Determine the (x, y) coordinate at the center of the cell enclosing the given text.  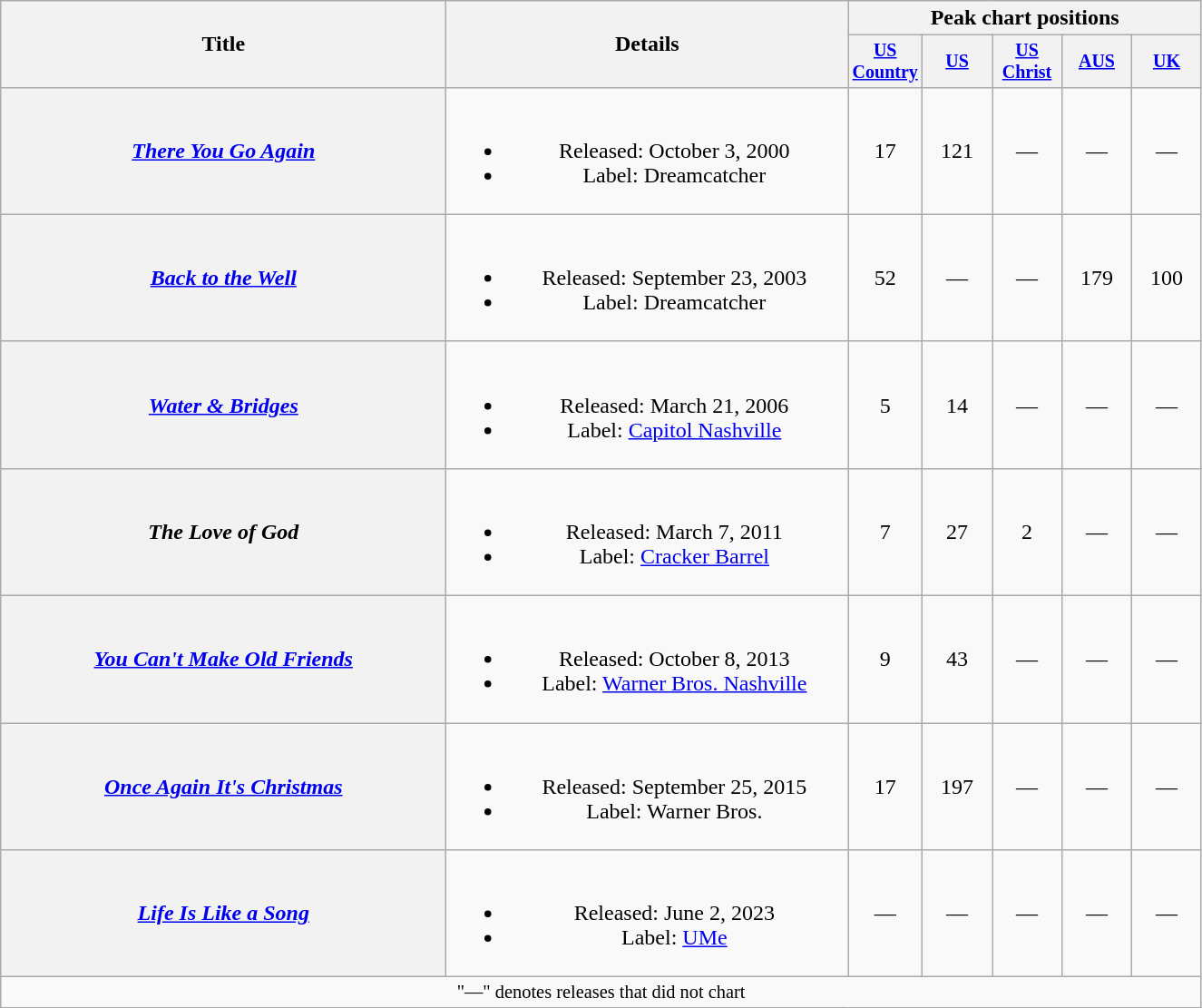
Life Is Like a Song (223, 914)
43 (958, 660)
2 (1027, 532)
Released: October 3, 2000Label: Dreamcatcher (648, 151)
Released: March 7, 2011Label: Cracker Barrel (648, 532)
121 (958, 151)
Details (648, 44)
179 (1096, 278)
197 (958, 787)
Title (223, 44)
The Love of God (223, 532)
Peak chart positions (1025, 18)
Released: June 2, 2023Label: UMe (648, 914)
Released: September 23, 2003Label: Dreamcatcher (648, 278)
UK (1167, 62)
7 (885, 532)
You Can't Make Old Friends (223, 660)
Released: September 25, 2015Label: Warner Bros. (648, 787)
Water & Bridges (223, 405)
US Christ (1027, 62)
Back to the Well (223, 278)
US (958, 62)
52 (885, 278)
Once Again It's Christmas (223, 787)
AUS (1096, 62)
Released: March 21, 2006Label: Capitol Nashville (648, 405)
There You Go Again (223, 151)
Released: October 8, 2013Label: Warner Bros. Nashville (648, 660)
US Country (885, 62)
27 (958, 532)
5 (885, 405)
14 (958, 405)
"—" denotes releases that did not chart (601, 993)
9 (885, 660)
100 (1167, 278)
